Pinpoint the cell where the given text exists, returning its [x, y] midpoint coordinate. 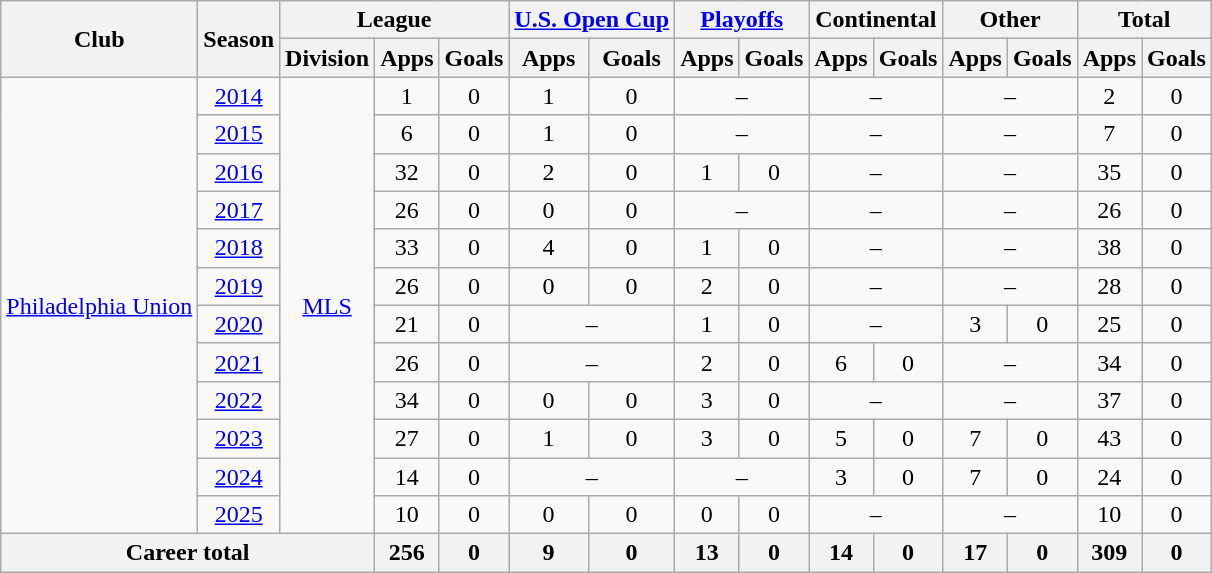
33 [407, 248]
5 [841, 438]
37 [1109, 400]
2020 [239, 324]
Division [328, 58]
9 [549, 553]
Continental [876, 20]
Other [1010, 20]
25 [1109, 324]
League [394, 20]
27 [407, 438]
Season [239, 39]
2021 [239, 362]
35 [1109, 172]
Club [100, 39]
2024 [239, 477]
U.S. Open Cup [592, 20]
32 [407, 172]
2014 [239, 96]
MLS [328, 306]
2015 [239, 134]
2022 [239, 400]
24 [1109, 477]
Career total [188, 553]
28 [1109, 286]
2025 [239, 515]
Playoffs [742, 20]
2019 [239, 286]
2017 [239, 210]
Total [1144, 20]
309 [1109, 553]
38 [1109, 248]
4 [549, 248]
Philadelphia Union [100, 306]
43 [1109, 438]
256 [407, 553]
2018 [239, 248]
17 [975, 553]
2016 [239, 172]
2023 [239, 438]
13 [707, 553]
21 [407, 324]
